Output the (x, y) coordinate of the center of the cell containing the given text.  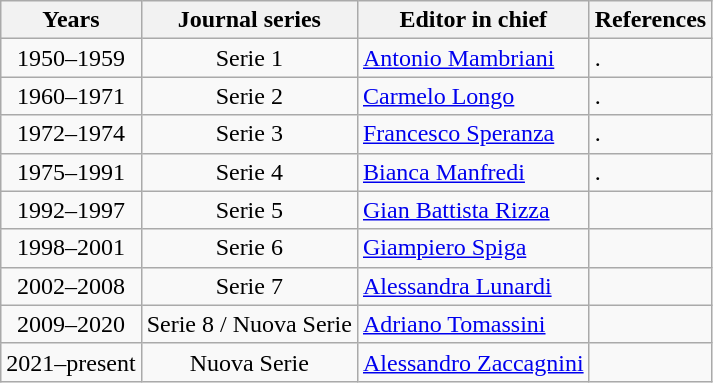
Journal series (249, 20)
Serie 2 (249, 96)
Serie 3 (249, 134)
References (650, 20)
2021–present (71, 362)
Editor in chief (473, 20)
Adriano Tomassini (473, 324)
Alessandra Lunardi (473, 286)
Giampiero Spiga (473, 248)
Gian Battista Rizza (473, 210)
Antonio Mambriani (473, 58)
1972–1974 (71, 134)
Serie 7 (249, 286)
Alessandro Zaccagnini (473, 362)
1975–1991 (71, 172)
1992–1997 (71, 210)
Bianca Manfredi (473, 172)
Years (71, 20)
Carmelo Longo (473, 96)
Francesco Speranza (473, 134)
Serie 5 (249, 210)
2002–2008 (71, 286)
Nuova Serie (249, 362)
Serie 1 (249, 58)
Serie 6 (249, 248)
Serie 8 / Nuova Serie (249, 324)
1960–1971 (71, 96)
2009–2020 (71, 324)
1998–2001 (71, 248)
Serie 4 (249, 172)
1950–1959 (71, 58)
